Provide the (x, y) coordinate of the cell's center where the given text is located.  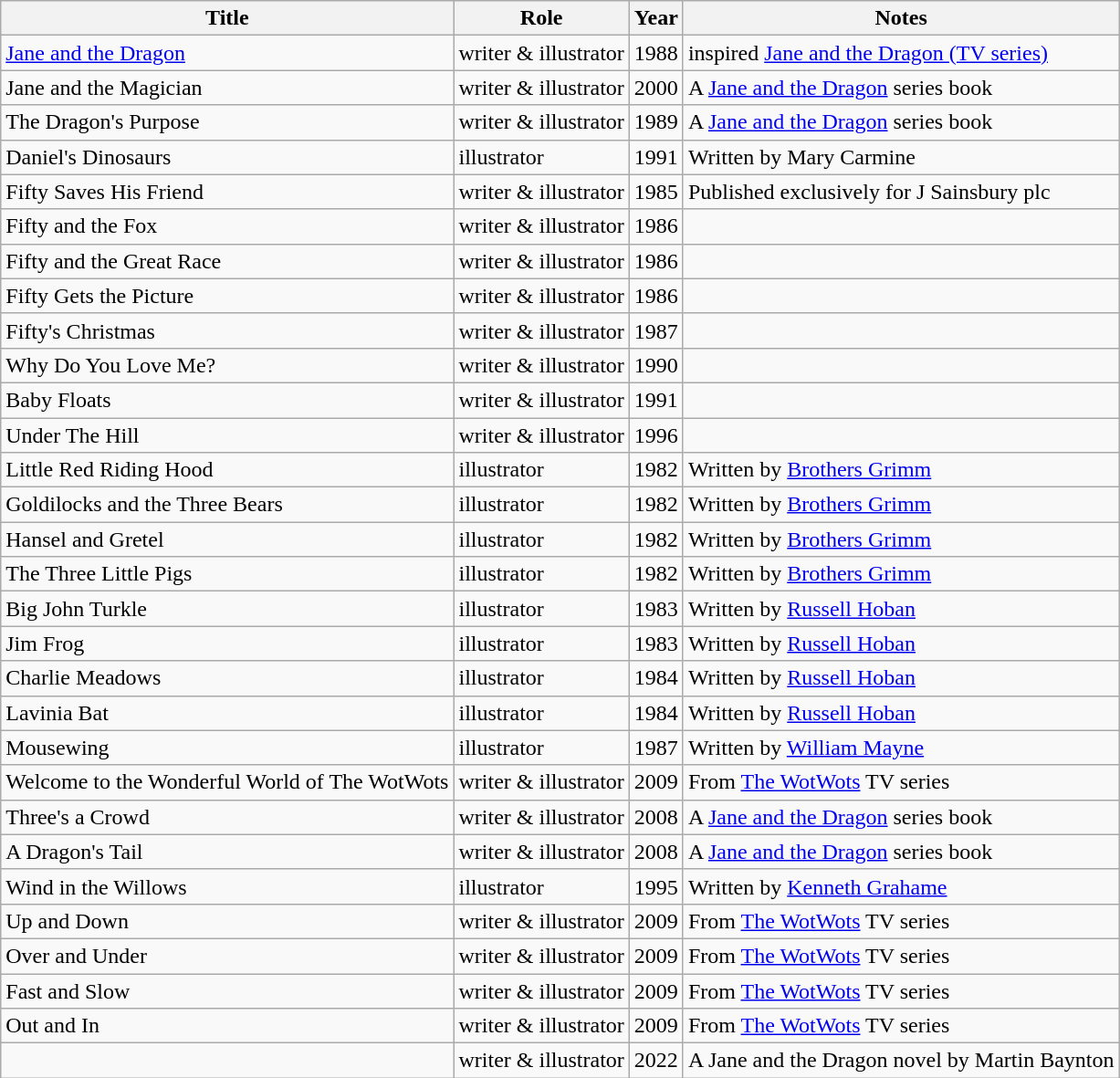
2022 (655, 1061)
Little Red Riding Hood (227, 470)
Wind in the Willows (227, 886)
The Three Little Pigs (227, 574)
Written by Mary Carmine (901, 157)
Big John Turkle (227, 609)
Charlie Meadows (227, 678)
Daniel's Dinosaurs (227, 157)
1990 (655, 365)
1995 (655, 886)
1989 (655, 122)
Goldilocks and the Three Bears (227, 505)
1996 (655, 435)
Fifty's Christmas (227, 330)
Hansel and Gretel (227, 539)
Jane and the Dragon (227, 53)
Year (655, 18)
Baby Floats (227, 400)
Out and In (227, 1026)
Jim Frog (227, 644)
Jane and the Magician (227, 88)
1988 (655, 53)
A Jane and the Dragon novel by Martin Baynton (901, 1061)
Role (541, 18)
Three's a Crowd (227, 817)
A Dragon's Tail (227, 852)
Fifty and the Great Race (227, 261)
Lavinia Bat (227, 713)
Over and Under (227, 956)
2000 (655, 88)
Up and Down (227, 921)
The Dragon's Purpose (227, 122)
Published exclusively for J Sainsbury plc (901, 192)
Welcome to the Wonderful World of The WotWots (227, 782)
Fifty Gets the Picture (227, 296)
Fifty Saves His Friend (227, 192)
Under The Hill (227, 435)
inspired Jane and the Dragon (TV series) (901, 53)
Notes (901, 18)
Title (227, 18)
Fast and Slow (227, 990)
Mousewing (227, 748)
Written by William Mayne (901, 748)
Written by Kenneth Grahame (901, 886)
Why Do You Love Me? (227, 365)
Fifty and the Fox (227, 226)
1985 (655, 192)
